Search for the cell housing the specified text and yield its (X, Y) center coordinate. 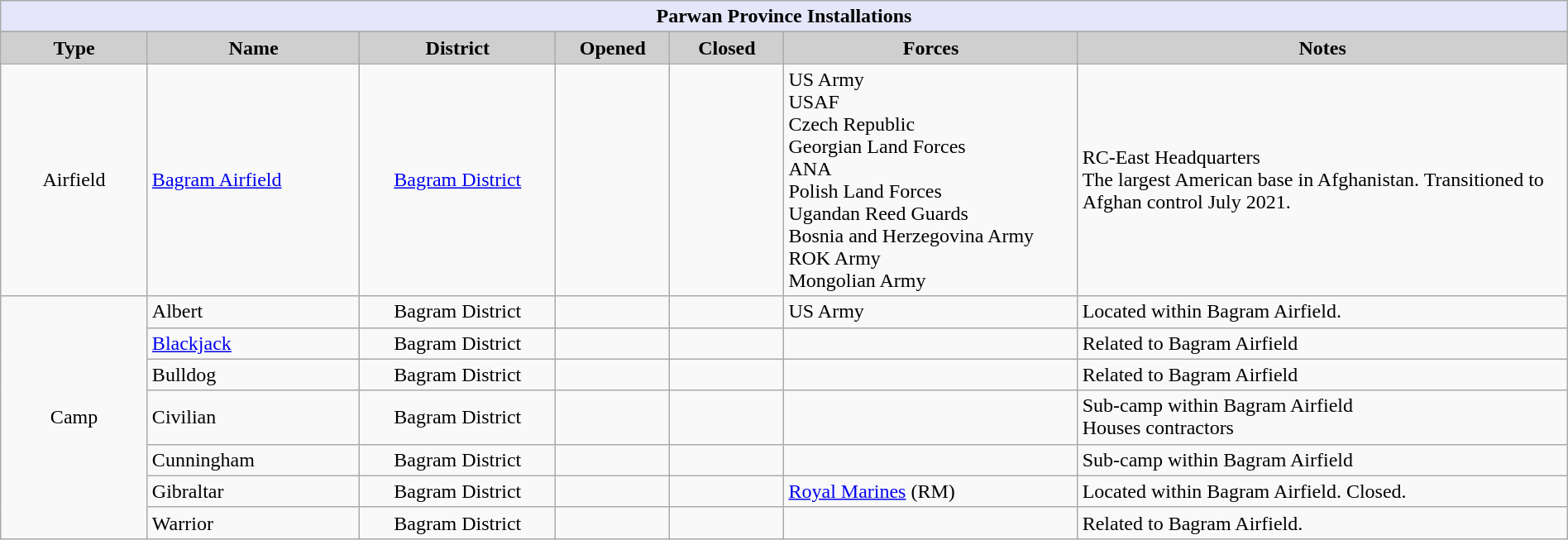
Located within Bagram Airfield. (1322, 312)
Name (253, 48)
US Army USAF Czech Republic Georgian Land Forces ANA Polish Land Forces Ugandan Reed Guards Bosnia and Herzegovina Army ROK Army Mongolian Army (931, 180)
Sub-camp within Bagram Airfield (1322, 460)
Cunningham (253, 460)
Notes (1322, 48)
Parwan Province Installations (784, 17)
Sub-camp within Bagram AirfieldHouses contractors (1322, 417)
Bagram Airfield (253, 180)
Bulldog (253, 375)
Camp (74, 417)
Blackjack (253, 343)
Albert (253, 312)
Closed (727, 48)
Forces (931, 48)
District (458, 48)
RC-East HeadquartersThe largest American base in Afghanistan. Transitioned to Afghan control July 2021. (1322, 180)
Opened (613, 48)
US Army (931, 312)
Gibraltar (253, 491)
Civilian (253, 417)
Related to Bagram Airfield. (1322, 523)
Royal Marines (RM) (931, 491)
Located within Bagram Airfield. Closed. (1322, 491)
Airfield (74, 180)
Warrior (253, 523)
Type (74, 48)
